Detect which cell encompasses the target text, then output its (x, y) center coordinate. 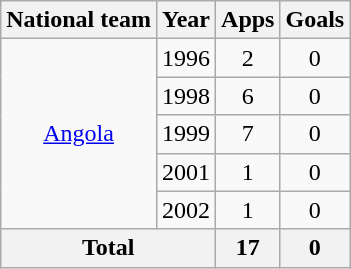
Apps (248, 20)
1999 (186, 134)
Total (108, 248)
1996 (186, 58)
National team (79, 20)
Goals (315, 20)
2002 (186, 210)
2001 (186, 172)
17 (248, 248)
2 (248, 58)
7 (248, 134)
Angola (79, 134)
Year (186, 20)
6 (248, 96)
1998 (186, 96)
